From the cell containing the given text, extract its center point as [X, Y] coordinate. 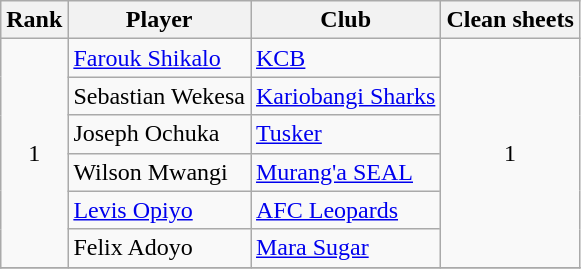
Mara Sugar [345, 248]
Levis Opiyo [160, 210]
Kariobangi Sharks [345, 96]
Tusker [345, 134]
Player [160, 20]
AFC Leopards [345, 210]
Farouk Shikalo [160, 58]
Wilson Mwangi [160, 172]
Clean sheets [510, 20]
Rank [34, 20]
Murang'a SEAL [345, 172]
Felix Adoyo [160, 248]
Joseph Ochuka [160, 134]
Club [345, 20]
KCB [345, 58]
Sebastian Wekesa [160, 96]
